From the cell containing the given text, extract its center point as (x, y) coordinate. 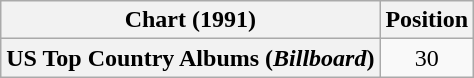
Position (427, 20)
30 (427, 58)
Chart (1991) (190, 20)
US Top Country Albums (Billboard) (190, 58)
